Capture the cell that displays the provided text and extract its [x, y] central coordinate. 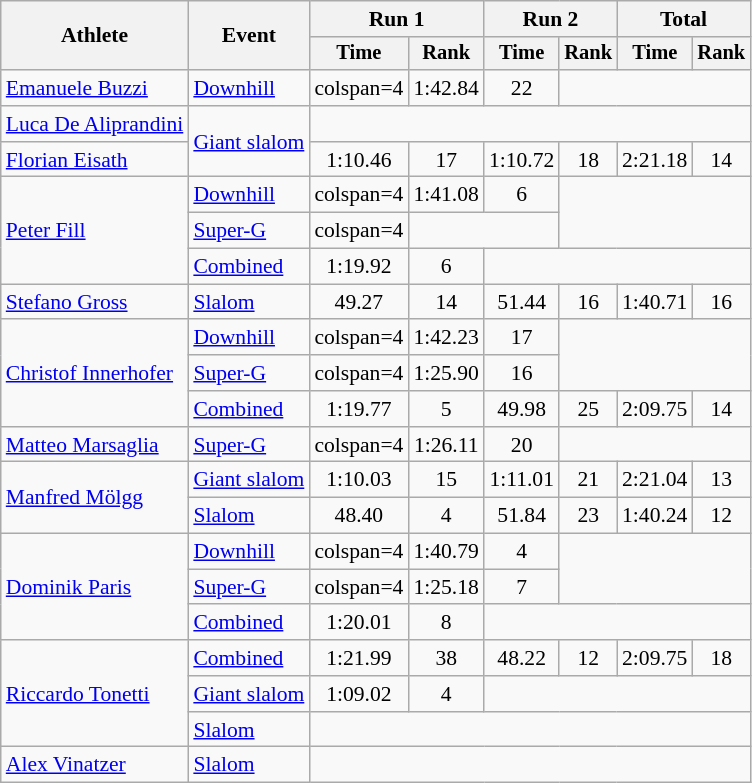
1:10.46 [358, 160]
48.40 [358, 516]
13 [721, 480]
Matteo Marsaglia [95, 445]
23 [588, 516]
49.98 [522, 409]
Peter Fill [95, 230]
20 [522, 445]
7 [522, 587]
Athlete [95, 36]
38 [446, 658]
48.22 [522, 658]
51.44 [522, 302]
1:10.03 [358, 480]
Run 2 [550, 19]
Luca De Aliprandini [95, 124]
25 [588, 409]
1:42.84 [446, 88]
Alex Vinatzer [95, 765]
51.84 [522, 516]
1:42.23 [446, 338]
1:40.24 [654, 516]
1:09.02 [358, 694]
5 [446, 409]
Florian Eisath [95, 160]
Manfred Mölgg [95, 498]
Christof Innerhofer [95, 374]
1:26.11 [446, 445]
1:11.01 [522, 480]
Run 1 [396, 19]
49.27 [358, 302]
Total [684, 19]
1:25.90 [446, 373]
21 [588, 480]
2:21.18 [654, 160]
1:25.18 [446, 587]
1:41.08 [446, 195]
1:19.77 [358, 409]
22 [522, 88]
1:10.72 [522, 160]
15 [446, 480]
Riccardo Tonetti [95, 694]
Event [248, 36]
8 [446, 623]
Emanuele Buzzi [95, 88]
1:20.01 [358, 623]
1:21.99 [358, 658]
1:19.92 [358, 267]
1:40.79 [446, 552]
1:40.71 [654, 302]
2:21.04 [654, 480]
Stefano Gross [95, 302]
Dominik Paris [95, 588]
